Extract the (X, Y) coordinate from the center of the cell holding the provided text.  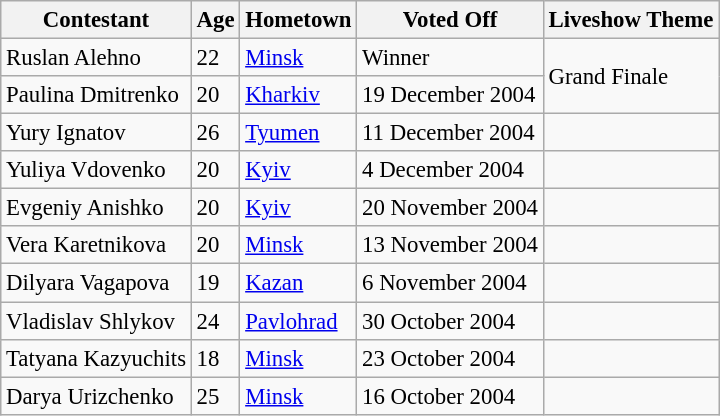
Hometown (298, 20)
Dilyara Vagapova (96, 283)
30 October 2004 (450, 321)
Yury Ignatov (96, 133)
22 (216, 58)
18 (216, 358)
16 October 2004 (450, 396)
Darya Urizchenko (96, 396)
Kharkiv (298, 95)
19 December 2004 (450, 95)
Yuliya Vdovenko (96, 170)
25 (216, 396)
13 November 2004 (450, 245)
Liveshow Theme (630, 20)
24 (216, 321)
Tatyana Kazyuchits (96, 358)
4 December 2004 (450, 170)
Ruslan Alehno (96, 58)
Voted Off (450, 20)
Paulina Dmitrenko (96, 95)
Tyumen (298, 133)
11 December 2004 (450, 133)
Vladislav Shlykov (96, 321)
19 (216, 283)
20 November 2004 (450, 208)
Evgeniy Anishko (96, 208)
6 November 2004 (450, 283)
Grand Finale (630, 76)
Contestant (96, 20)
23 October 2004 (450, 358)
Age (216, 20)
Winner (450, 58)
Vera Karetnikova (96, 245)
Pavlohrad (298, 321)
Kazan (298, 283)
26 (216, 133)
